Identify which cell holds the provided text, then report its (x, y) central coordinate. 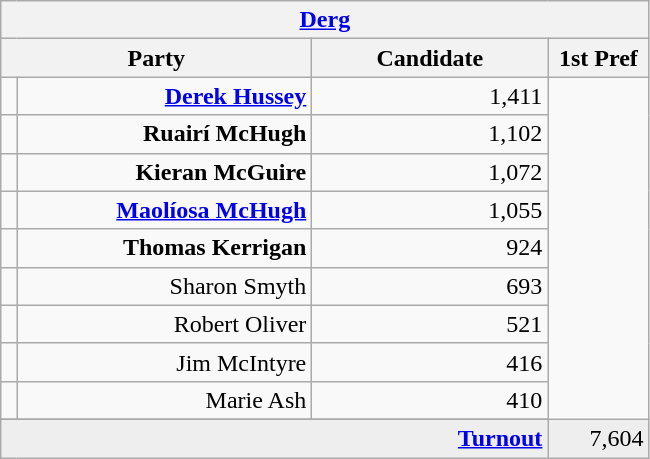
Party (156, 58)
693 (430, 286)
Thomas Kerrigan (164, 248)
1,072 (430, 172)
410 (430, 400)
Kieran McGuire (164, 172)
Jim McIntyre (164, 362)
1,102 (430, 134)
Turnout (274, 438)
Ruairí McHugh (164, 134)
Robert Oliver (164, 324)
1,411 (430, 96)
1st Pref (598, 58)
Derg (325, 20)
416 (430, 362)
1,055 (430, 210)
Marie Ash (164, 400)
521 (430, 324)
924 (430, 248)
Sharon Smyth (164, 286)
Candidate (430, 58)
7,604 (598, 438)
Derek Hussey (164, 96)
Maolíosa McHugh (164, 210)
